Determine the [x, y] coordinate at the center of the cell enclosing the given text.  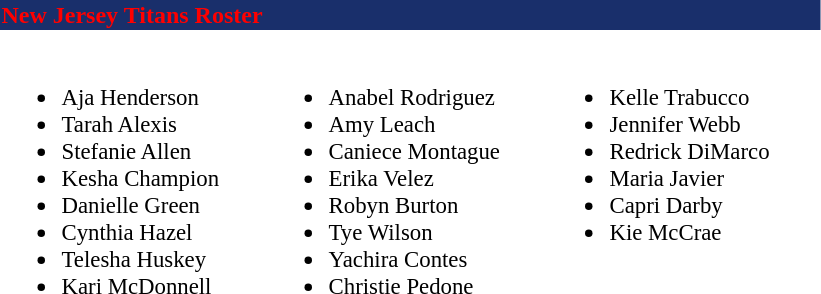
New Jersey Titans Roster [410, 15]
